Detect which cell encompasses the target text, then output its [X, Y] center coordinate. 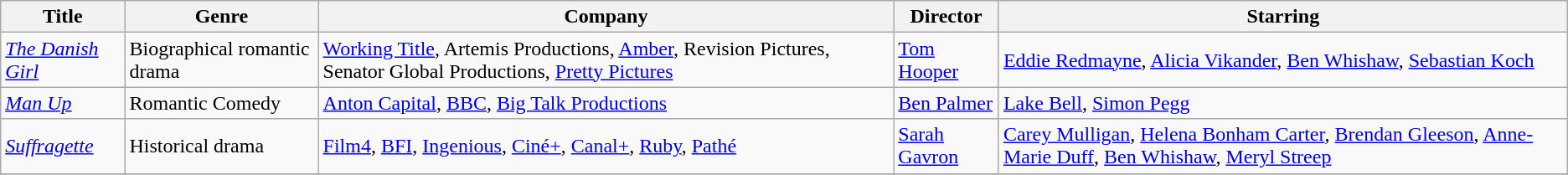
Biographical romantic drama [221, 60]
Lake Bell, Simon Pegg [1283, 103]
Historical drama [221, 146]
The Danish Girl [63, 60]
Title [63, 17]
Tom Hooper [946, 60]
Ben Palmer [946, 103]
Company [606, 17]
Director [946, 17]
Suffragette [63, 146]
Romantic Comedy [221, 103]
Carey Mulligan, Helena Bonham Carter, Brendan Gleeson, Anne-Marie Duff, Ben Whishaw, Meryl Streep [1283, 146]
Man Up [63, 103]
Film4, BFI, Ingenious, Ciné+, Canal+, Ruby, Pathé [606, 146]
Genre [221, 17]
Starring [1283, 17]
Eddie Redmayne, Alicia Vikander, Ben Whishaw, Sebastian Koch [1283, 60]
Sarah Gavron [946, 146]
Anton Capital, BBC, Big Talk Productions [606, 103]
Working Title, Artemis Productions, Amber, Revision Pictures, Senator Global Productions, Pretty Pictures [606, 60]
